From the cell containing the given text, extract its center point as [x, y] coordinate. 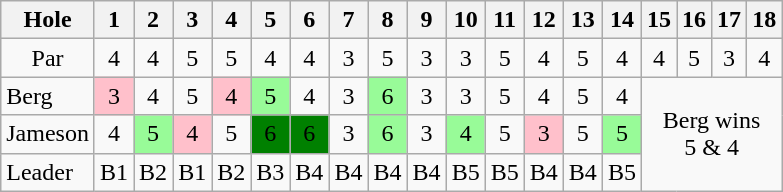
B3 [270, 172]
9 [426, 20]
15 [658, 20]
Berg [48, 96]
14 [622, 20]
2 [154, 20]
1 [114, 20]
8 [388, 20]
17 [730, 20]
16 [694, 20]
Leader [48, 172]
7 [348, 20]
11 [504, 20]
Berg wins5 & 4 [711, 134]
Par [48, 58]
12 [544, 20]
Jameson [48, 134]
18 [764, 20]
10 [466, 20]
13 [582, 20]
Hole [48, 20]
